Return the [x, y] coordinate for the center point of the cell that contains the specified text.  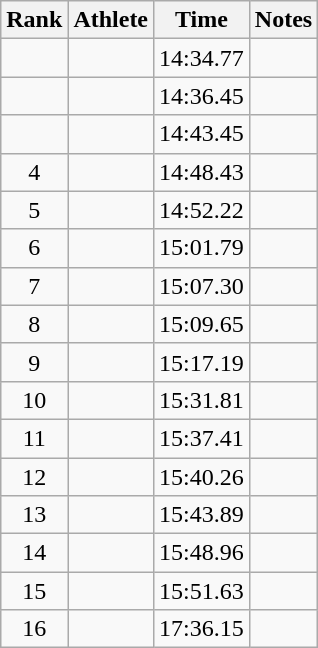
16 [34, 629]
17:36.15 [202, 629]
15:17.19 [202, 362]
Rank [34, 20]
15:48.96 [202, 553]
15 [34, 591]
9 [34, 362]
15:01.79 [202, 248]
14:43.45 [202, 134]
15:43.89 [202, 515]
7 [34, 286]
10 [34, 400]
15:40.26 [202, 477]
14:34.77 [202, 58]
13 [34, 515]
11 [34, 438]
Time [202, 20]
8 [34, 324]
15:51.63 [202, 591]
14:48.43 [202, 172]
15:09.65 [202, 324]
6 [34, 248]
15:31.81 [202, 400]
5 [34, 210]
14:52.22 [202, 210]
14 [34, 553]
14:36.45 [202, 96]
12 [34, 477]
Athlete [111, 20]
4 [34, 172]
Notes [283, 20]
15:07.30 [202, 286]
15:37.41 [202, 438]
